Pinpoint the cell where the given text exists, returning its [x, y] midpoint coordinate. 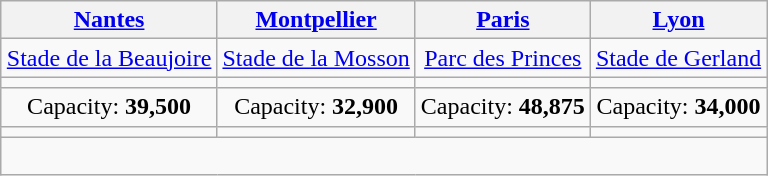
Montpellier [316, 20]
Nantes [109, 20]
Paris [502, 20]
Capacity: 39,500 [109, 107]
Capacity: 48,875 [502, 107]
Stade de la Mosson [316, 58]
Capacity: 32,900 [316, 107]
Lyon [678, 20]
Stade de la Beaujoire [109, 58]
Parc des Princes [502, 58]
Capacity: 34,000 [678, 107]
Stade de Gerland [678, 58]
